Detect which cell encompasses the target text, then output its (X, Y) center coordinate. 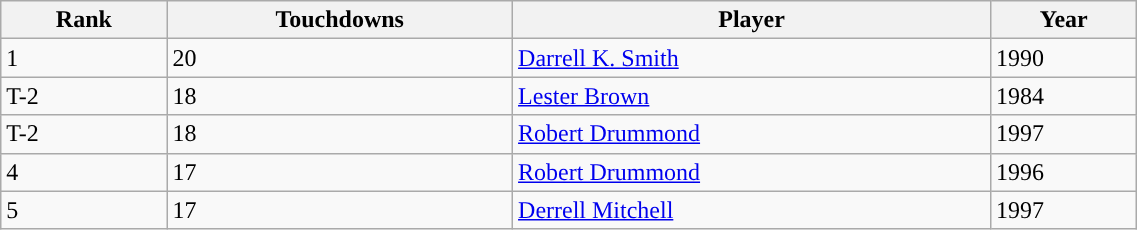
Darrell K. Smith (752, 58)
Rank (84, 20)
Year (1064, 20)
1 (84, 58)
20 (340, 58)
4 (84, 172)
Player (752, 20)
Lester Brown (752, 96)
1996 (1064, 172)
5 (84, 210)
1984 (1064, 96)
1990 (1064, 58)
Derrell Mitchell (752, 210)
Touchdowns (340, 20)
